Find where the given text appears and provide that cell's center as [X, Y] coordinate. 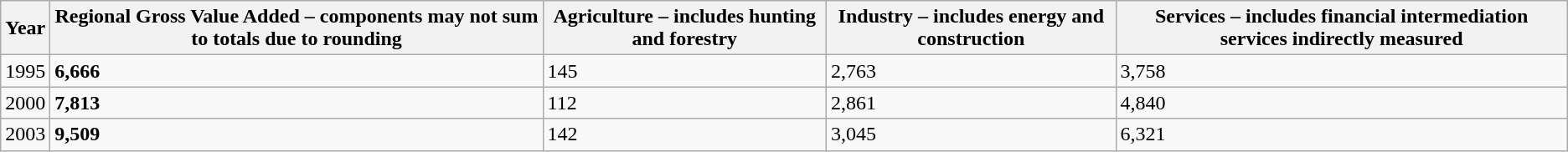
Year [25, 28]
145 [684, 71]
2,861 [972, 103]
Industry – includes energy and construction [972, 28]
2003 [25, 134]
142 [684, 134]
4,840 [1342, 103]
6,666 [297, 71]
2000 [25, 103]
7,813 [297, 103]
3,045 [972, 134]
6,321 [1342, 134]
1995 [25, 71]
112 [684, 103]
Agriculture – includes hunting and forestry [684, 28]
Regional Gross Value Added – components may not sum to totals due to rounding [297, 28]
Services – includes financial intermediation services indirectly measured [1342, 28]
3,758 [1342, 71]
2,763 [972, 71]
9,509 [297, 134]
